Locate the cell with the specified text and output its [x, y] center coordinate. 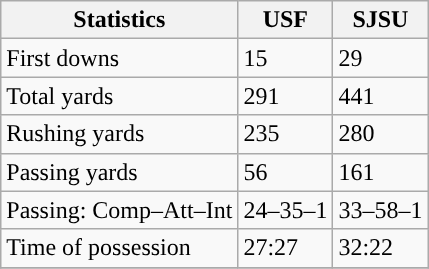
32:22 [380, 248]
29 [380, 58]
Rushing yards [120, 134]
291 [286, 96]
Total yards [120, 96]
USF [286, 20]
56 [286, 172]
161 [380, 172]
Statistics [120, 20]
Passing yards [120, 172]
Time of possession [120, 248]
235 [286, 134]
280 [380, 134]
15 [286, 58]
441 [380, 96]
SJSU [380, 20]
24–35–1 [286, 210]
27:27 [286, 248]
First downs [120, 58]
Passing: Comp–Att–Int [120, 210]
33–58–1 [380, 210]
